Capture the cell that displays the provided text and extract its (x, y) central coordinate. 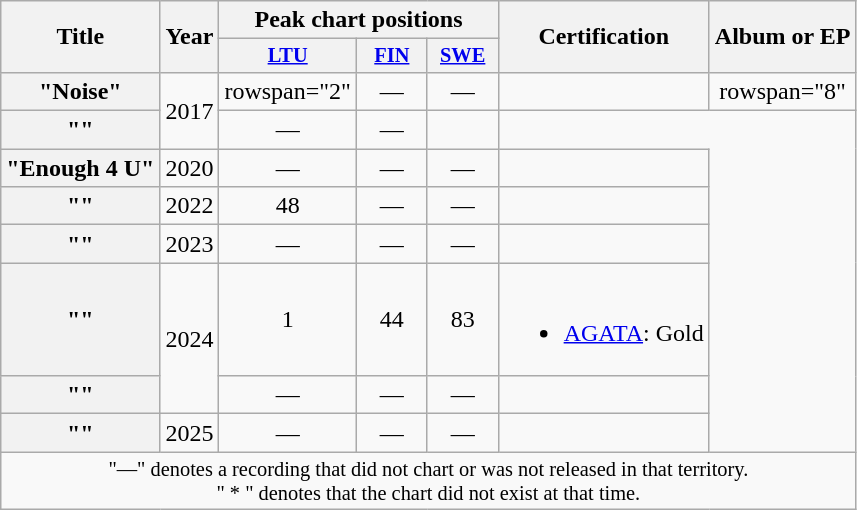
Title (80, 37)
2024 (190, 338)
Year (190, 37)
Peak chart positions (358, 20)
1 (288, 320)
AGATA: Gold (604, 320)
"Enough 4 U" (80, 168)
2017 (190, 110)
48 (288, 206)
"Noise" (80, 91)
rowspan="2" (288, 91)
83 (462, 320)
rowspan="8" (782, 91)
SWE (462, 56)
44 (392, 320)
2023 (190, 244)
2020 (190, 168)
FIN (392, 56)
LTU (288, 56)
"—" denotes a recording that did not chart or was not released in that territory." * " denotes that the chart did not exist at that time. (428, 481)
2025 (190, 433)
Album or EP (782, 37)
Certification (604, 37)
2022 (190, 206)
